Find where the given text appears and provide that cell's center as (X, Y) coordinate. 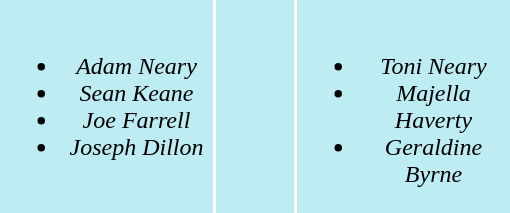
Toni NearyMajella HavertyGeraldine Byrne (404, 106)
Adam NearySean KeaneJoe FarrellJoseph Dillon (106, 106)
